Scan for the cell matching the given text and deliver its (x, y) coordinate at center. 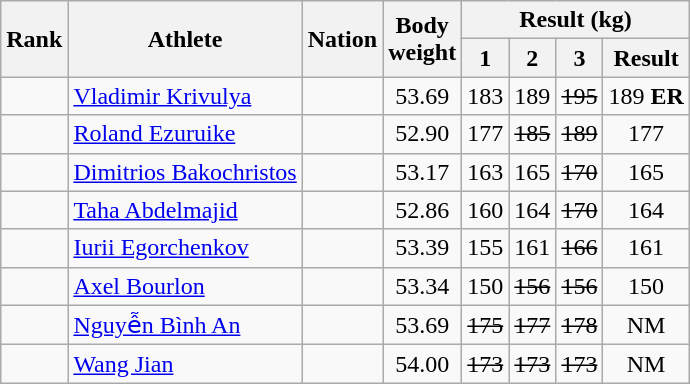
Axel Bourlon (185, 286)
Result (646, 58)
183 (486, 96)
52.86 (422, 210)
Nguyễn Bình An (185, 325)
Rank (34, 39)
Nation (342, 39)
178 (580, 325)
Vladimir Krivulya (185, 96)
189 ER (646, 96)
2 (532, 58)
166 (580, 248)
Athlete (185, 39)
Iurii Egorchenkov (185, 248)
3 (580, 58)
Bodyweight (422, 39)
Dimitrios Bakochristos (185, 172)
160 (486, 210)
1 (486, 58)
54.00 (422, 364)
Taha Abdelmajid (185, 210)
53.34 (422, 286)
Roland Ezuruike (185, 134)
185 (532, 134)
Result (kg) (576, 20)
175 (486, 325)
155 (486, 248)
163 (486, 172)
Wang Jian (185, 364)
52.90 (422, 134)
53.39 (422, 248)
195 (580, 96)
53.17 (422, 172)
